Extract the [x, y] coordinate from the center of the cell holding the provided text.  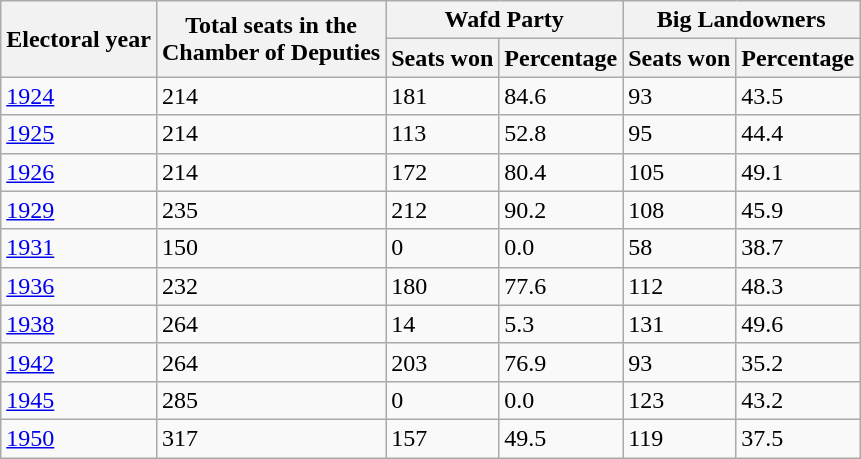
45.9 [798, 210]
77.6 [561, 286]
172 [442, 172]
38.7 [798, 248]
49.6 [798, 324]
14 [442, 324]
108 [680, 210]
35.2 [798, 362]
232 [270, 286]
1925 [79, 134]
49.1 [798, 172]
1950 [79, 438]
Wafd Party [504, 20]
131 [680, 324]
1929 [79, 210]
285 [270, 400]
212 [442, 210]
48.3 [798, 286]
49.5 [561, 438]
113 [442, 134]
1931 [79, 248]
Electoral year [79, 39]
1926 [79, 172]
123 [680, 400]
43.2 [798, 400]
37.5 [798, 438]
1936 [79, 286]
Big Landowners [742, 20]
181 [442, 96]
235 [270, 210]
90.2 [561, 210]
317 [270, 438]
1945 [79, 400]
1924 [79, 96]
43.5 [798, 96]
5.3 [561, 324]
Total seats in theChamber of Deputies [270, 39]
44.4 [798, 134]
84.6 [561, 96]
95 [680, 134]
203 [442, 362]
80.4 [561, 172]
58 [680, 248]
1942 [79, 362]
180 [442, 286]
119 [680, 438]
157 [442, 438]
76.9 [561, 362]
112 [680, 286]
52.8 [561, 134]
1938 [79, 324]
105 [680, 172]
150 [270, 248]
